Capture the cell that displays the provided text and extract its [X, Y] central coordinate. 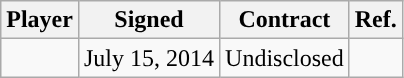
Ref. [376, 20]
Contract [285, 20]
July 15, 2014 [148, 58]
Undisclosed [285, 58]
Signed [148, 20]
Player [40, 20]
